For the text-containing cell, return its midpoint in [X, Y] coordinate format. 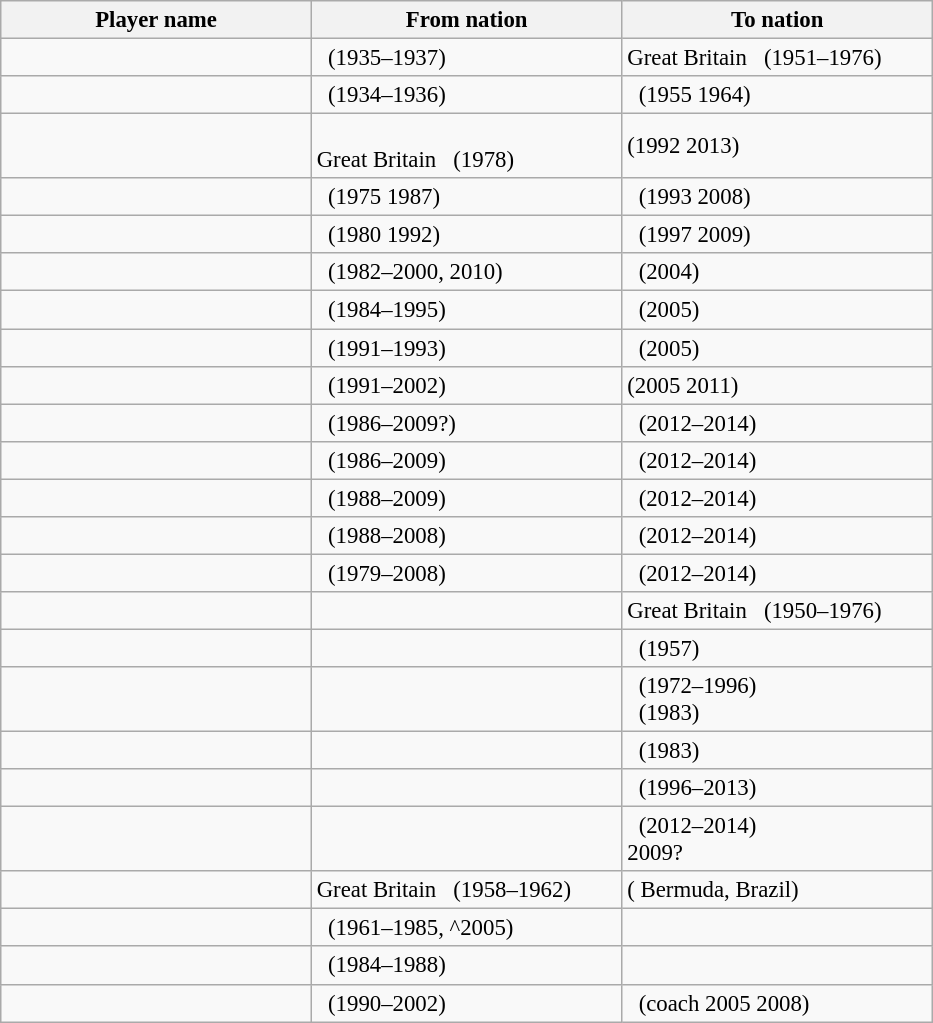
(1984–1988) [466, 966]
(1955 1964) [778, 95]
(1961–1985, ^2005) [466, 928]
(1997 2009) [778, 235]
(1988–2009) [466, 498]
(1975 1987) [466, 197]
(1988–2008) [466, 536]
(1986–2009?) [466, 423]
(1991–1993) [466, 348]
(1972–1996) (1983) [778, 700]
From nation [466, 20]
(1986–2009) [466, 460]
Great Britain (1950–1976) [778, 611]
(1993 2008) [778, 197]
(1984–1995) [466, 310]
(2012–2014) 2009? [778, 840]
(1983) [778, 751]
(1991–2002) [466, 385]
(1935–1937) [466, 58]
Great Britain (1951–1976) [778, 58]
To nation [778, 20]
Player name [156, 20]
(1934–1936) [466, 95]
(2005 2011) [778, 385]
(1979–2008) [466, 573]
(1980 1992) [466, 235]
(coach 2005 2008) [778, 1003]
(1990–2002) [466, 1003]
Great Britain (1958–1962) [466, 890]
(1982–2000, 2010) [466, 273]
(1992 2013) [778, 146]
(1996–2013) [778, 788]
Great Britain (1978) [466, 146]
( Bermuda, Brazil) [778, 890]
(1957) [778, 648]
(2004) [778, 273]
